Determine the (x, y) coordinate at the center of the cell enclosing the given text.  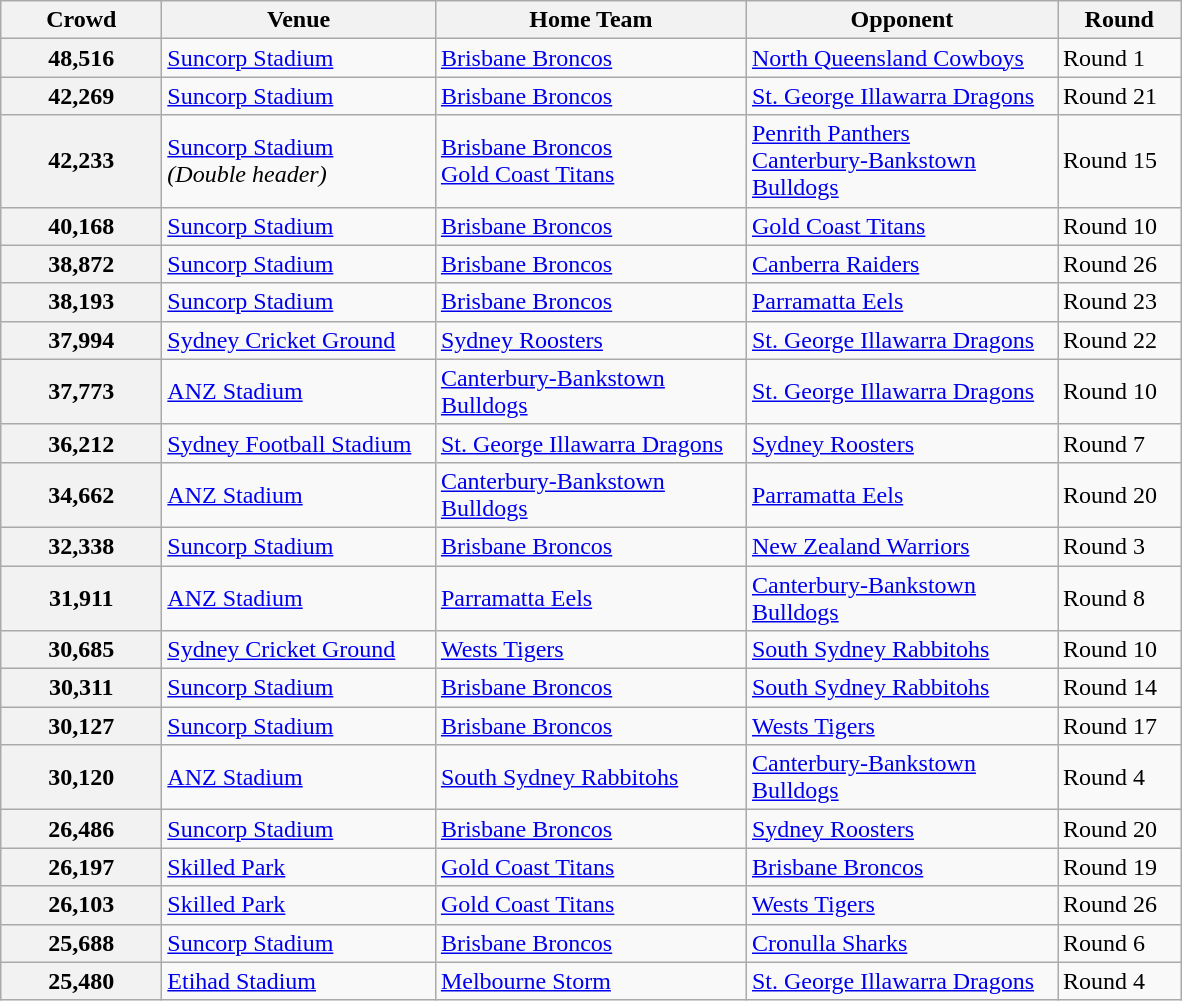
31,911 (82, 598)
Round 14 (1120, 688)
25,688 (82, 943)
30,127 (82, 726)
48,516 (82, 58)
38,872 (82, 264)
Sydney Football Stadium (299, 443)
26,103 (82, 905)
26,486 (82, 829)
30,311 (82, 688)
32,338 (82, 546)
37,773 (82, 392)
36,212 (82, 443)
30,120 (82, 778)
Round 17 (1120, 726)
42,269 (82, 96)
Opponent (902, 20)
30,685 (82, 650)
Round 1 (1120, 58)
37,994 (82, 340)
Round 6 (1120, 943)
Venue (299, 20)
Round 23 (1120, 302)
Round 21 (1120, 96)
Melbourne Storm (590, 981)
40,168 (82, 226)
34,662 (82, 494)
Brisbane BroncosGold Coast Titans (590, 161)
Crowd (82, 20)
Round 3 (1120, 546)
Round 15 (1120, 161)
Suncorp Stadium(Double header) (299, 161)
38,193 (82, 302)
Round 19 (1120, 867)
42,233 (82, 161)
Canberra Raiders (902, 264)
Etihad Stadium (299, 981)
Round 22 (1120, 340)
New Zealand Warriors (902, 546)
26,197 (82, 867)
Round 7 (1120, 443)
Home Team (590, 20)
North Queensland Cowboys (902, 58)
Round (1120, 20)
25,480 (82, 981)
Penrith PanthersCanterbury-Bankstown Bulldogs (902, 161)
Round 8 (1120, 598)
Cronulla Sharks (902, 943)
